Detect which cell encompasses the target text, then output its [x, y] center coordinate. 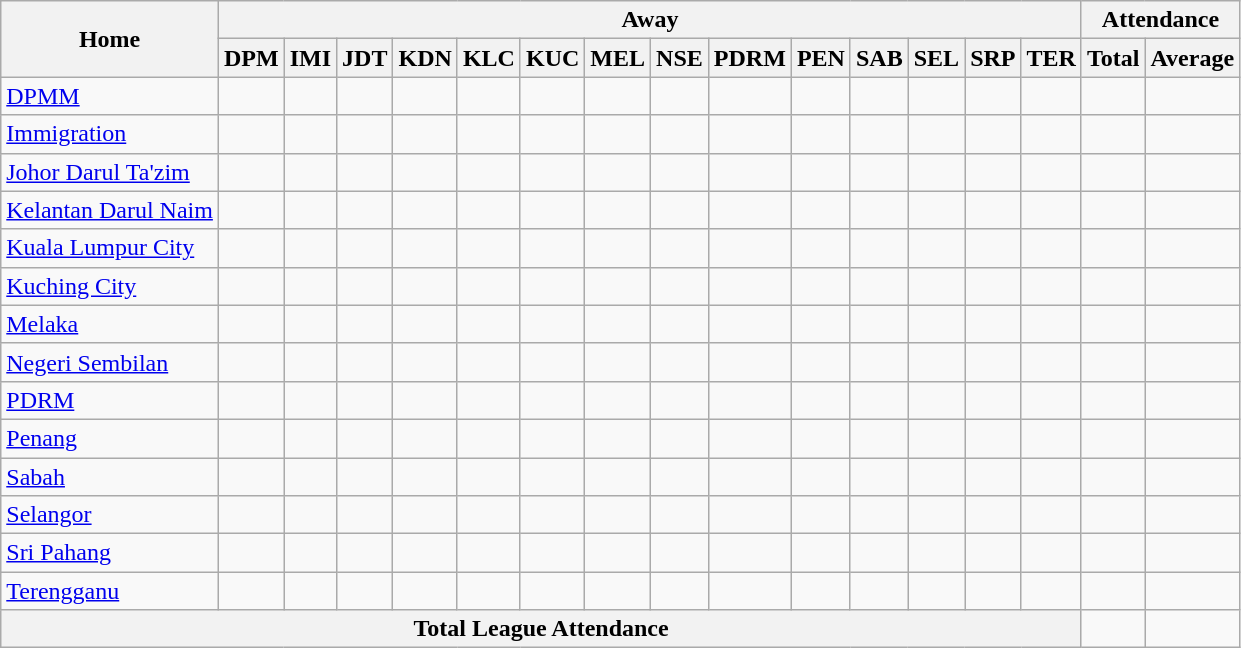
PEN [820, 58]
Immigration [110, 134]
KDN [425, 58]
Average [1192, 58]
SAB [879, 58]
DPMM [110, 96]
Total League Attendance [542, 629]
Kelantan Darul Naim [110, 210]
Penang [110, 438]
DPM [251, 58]
Total [1113, 58]
Home [110, 39]
Johor Darul Ta'zim [110, 172]
SRP [993, 58]
TER [1051, 58]
SEL [936, 58]
Terengganu [110, 591]
Sri Pahang [110, 553]
Selangor [110, 515]
Kuching City [110, 286]
Away [650, 20]
Attendance [1160, 20]
MEL [618, 58]
Negeri Sembilan [110, 362]
Kuala Lumpur City [110, 248]
KUC [552, 58]
NSE [680, 58]
Sabah [110, 477]
JDT [365, 58]
IMI [310, 58]
Melaka [110, 324]
KLC [488, 58]
